Locate the cell with the specified text and output its (X, Y) center coordinate. 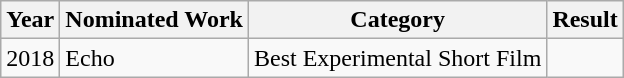
Best Experimental Short Film (397, 58)
Echo (154, 58)
Nominated Work (154, 20)
Category (397, 20)
Year (30, 20)
Result (585, 20)
2018 (30, 58)
